Determine the (X, Y) coordinate at the center of the cell enclosing the given text.  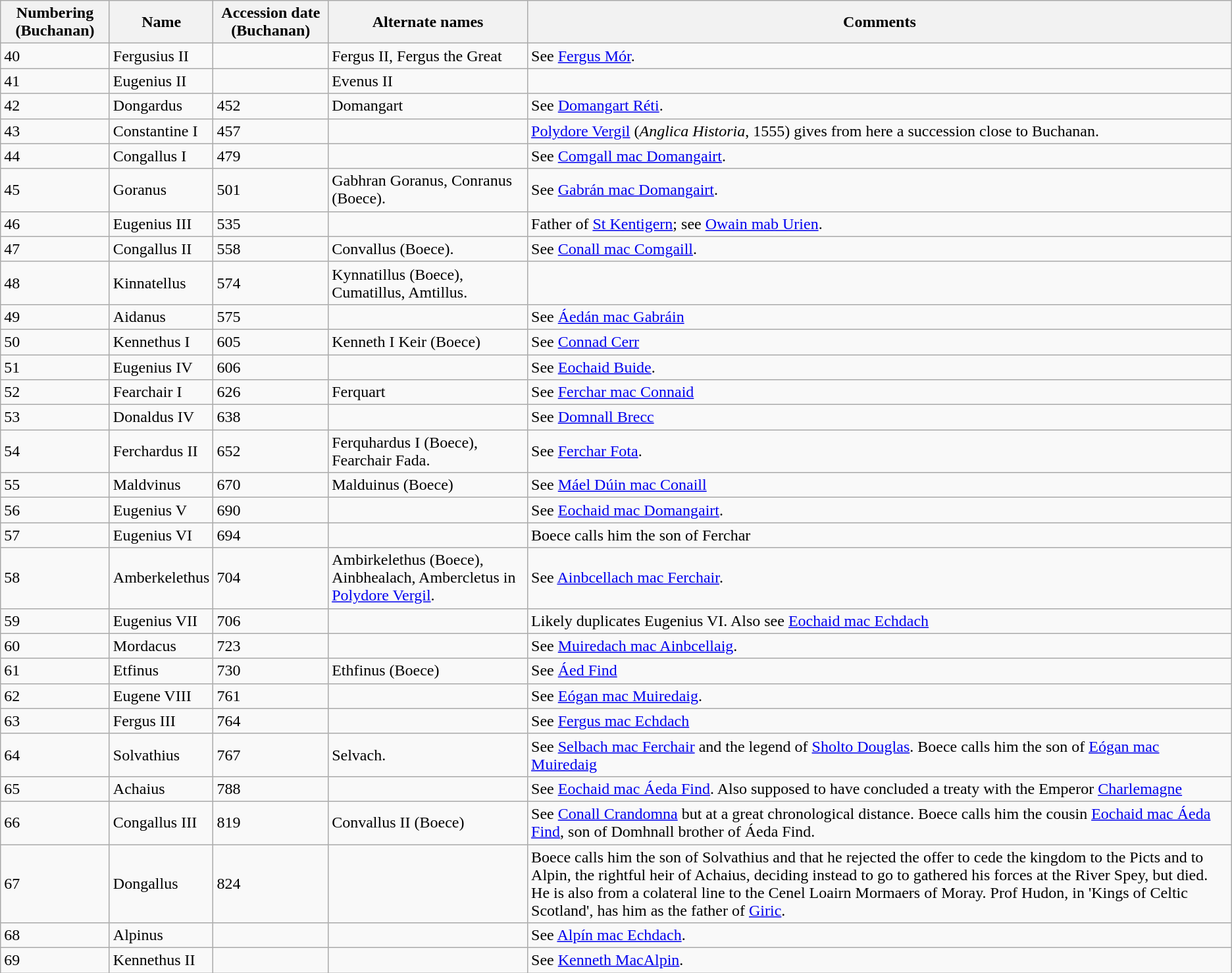
723 (271, 646)
Donaldus IV (161, 417)
Aidanus (161, 317)
Father of St Kentigern; see Owain mab Urien. (880, 224)
64 (55, 754)
See Fergus Mór. (880, 56)
Congallus I (161, 156)
Congallus III (161, 823)
Alternate names (428, 22)
See Kenneth MacAlpin. (880, 960)
49 (55, 317)
Domangart (428, 106)
Maldvinus (161, 485)
60 (55, 646)
See Selbach mac Ferchair and the legend of Sholto Douglas. Boece calls him the son of Eógan mac Muiredaig (880, 754)
40 (55, 56)
575 (271, 317)
See Comgall mac Domangairt. (880, 156)
See Eógan mac Muiredaig. (880, 696)
See Conall Crandomna but at a great chronological distance. Boece calls him the cousin Eochaid mac Áeda Find, son of Domhnall brother of Áeda Find. (880, 823)
See Muiredach mac Ainbcellaig. (880, 646)
605 (271, 342)
Evenus II (428, 81)
See Ferchar Fota. (880, 452)
670 (271, 485)
Likely duplicates Eugenius VI. Also see Eochaid mac Echdach (880, 621)
41 (55, 81)
Fergusius II (161, 56)
Selvach. (428, 754)
58 (55, 578)
606 (271, 367)
457 (271, 131)
638 (271, 417)
Fergus II, Fergus the Great (428, 56)
558 (271, 249)
Kynnatillus (Boece), Cumatillus, Amtillus. (428, 283)
Goranus (161, 190)
51 (55, 367)
48 (55, 283)
694 (271, 535)
See Domnall Brecc (880, 417)
824 (271, 883)
55 (55, 485)
See Áed Find (880, 671)
See Máel Dúin mac Conaill (880, 485)
See Ainbcellach mac Ferchair. (880, 578)
764 (271, 721)
See Fergus mac Echdach (880, 721)
59 (55, 621)
Gabhran Goranus, Conranus (Boece). (428, 190)
See Alpín mac Echdach. (880, 935)
46 (55, 224)
Boece calls him the son of Ferchar (880, 535)
767 (271, 754)
Ferquhardus I (Boece), Fearchair Fada. (428, 452)
Fearchair I (161, 392)
Eugene VIII (161, 696)
761 (271, 696)
Constantine I (161, 131)
Convallus II (Boece) (428, 823)
Malduinus (Boece) (428, 485)
Eugenius IV (161, 367)
See Eochaid Buide. (880, 367)
Convallus (Boece). (428, 249)
Mordacus (161, 646)
Numbering (Buchanan) (55, 22)
52 (55, 392)
Amberkelethus (161, 578)
See Conall mac Comgaill. (880, 249)
62 (55, 696)
69 (55, 960)
See Domangart Réti. (880, 106)
See Connad Cerr (880, 342)
652 (271, 452)
54 (55, 452)
Fergus III (161, 721)
479 (271, 156)
Congallus II (161, 249)
Eugenius II (161, 81)
53 (55, 417)
690 (271, 510)
Accession date (Buchanan) (271, 22)
57 (55, 535)
See Eochaid mac Domangairt. (880, 510)
501 (271, 190)
68 (55, 935)
Ferchardus II (161, 452)
See Áedán mac Gabráin (880, 317)
63 (55, 721)
43 (55, 131)
704 (271, 578)
Eugenius V (161, 510)
Achaius (161, 789)
45 (55, 190)
574 (271, 283)
See Ferchar mac Connaid (880, 392)
Eugenius III (161, 224)
Eugenius VII (161, 621)
Comments (880, 22)
Dongardus (161, 106)
See Gabrán mac Domangairt. (880, 190)
65 (55, 789)
535 (271, 224)
Ferquart (428, 392)
Solvathius (161, 754)
Eugenius VI (161, 535)
452 (271, 106)
730 (271, 671)
50 (55, 342)
Kinnatellus (161, 283)
626 (271, 392)
Name (161, 22)
Kennethus I (161, 342)
42 (55, 106)
Etfinus (161, 671)
Ethfinus (Boece) (428, 671)
Dongallus (161, 883)
Kenneth I Keir (Boece) (428, 342)
Ambirkelethus (Boece), Ainbhealach, Ambercletus in Polydore Vergil. (428, 578)
819 (271, 823)
See Eochaid mac Áeda Find. Also supposed to have concluded a treaty with the Emperor Charlemagne (880, 789)
61 (55, 671)
706 (271, 621)
Kennethus II (161, 960)
44 (55, 156)
Alpinus (161, 935)
Polydore Vergil (Anglica Historia, 1555) gives from here a succession close to Buchanan. (880, 131)
56 (55, 510)
67 (55, 883)
788 (271, 789)
66 (55, 823)
47 (55, 249)
